For the text-containing cell, return its midpoint in (X, Y) coordinate format. 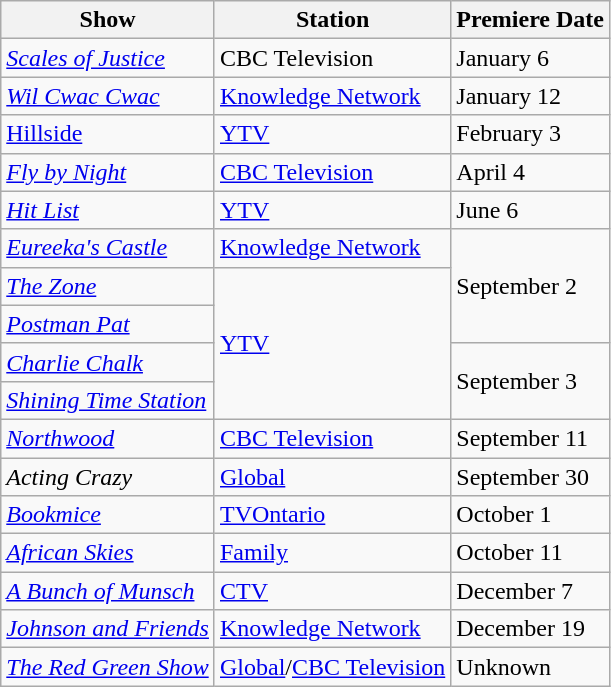
Scales of Justice (108, 58)
CTV (332, 591)
January 6 (530, 58)
Johnson and Friends (108, 629)
April 4 (530, 172)
Hillside (108, 134)
Station (332, 20)
Premiere Date (530, 20)
October 11 (530, 553)
January 12 (530, 96)
Global (332, 477)
Charlie Chalk (108, 362)
The Zone (108, 286)
Bookmice (108, 515)
Wil Cwac Cwac (108, 96)
Show (108, 20)
Fly by Night (108, 172)
September 2 (530, 286)
Shining Time Station (108, 400)
Global/CBC Television (332, 667)
September 3 (530, 381)
December 19 (530, 629)
Family (332, 553)
Unknown (530, 667)
September 11 (530, 438)
The Red Green Show (108, 667)
October 1 (530, 515)
December 7 (530, 591)
A Bunch of Munsch (108, 591)
Northwood (108, 438)
Acting Crazy (108, 477)
TVOntario (332, 515)
African Skies (108, 553)
June 6 (530, 210)
September 30 (530, 477)
Hit List (108, 210)
Postman Pat (108, 324)
Eureeka's Castle (108, 248)
February 3 (530, 134)
